Return the (x, y) coordinate for the center point of the cell that contains the specified text.  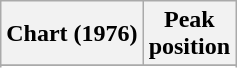
Peakposition (189, 34)
Chart (1976) (72, 34)
